Output the (x, y) coordinate of the center of the cell containing the given text.  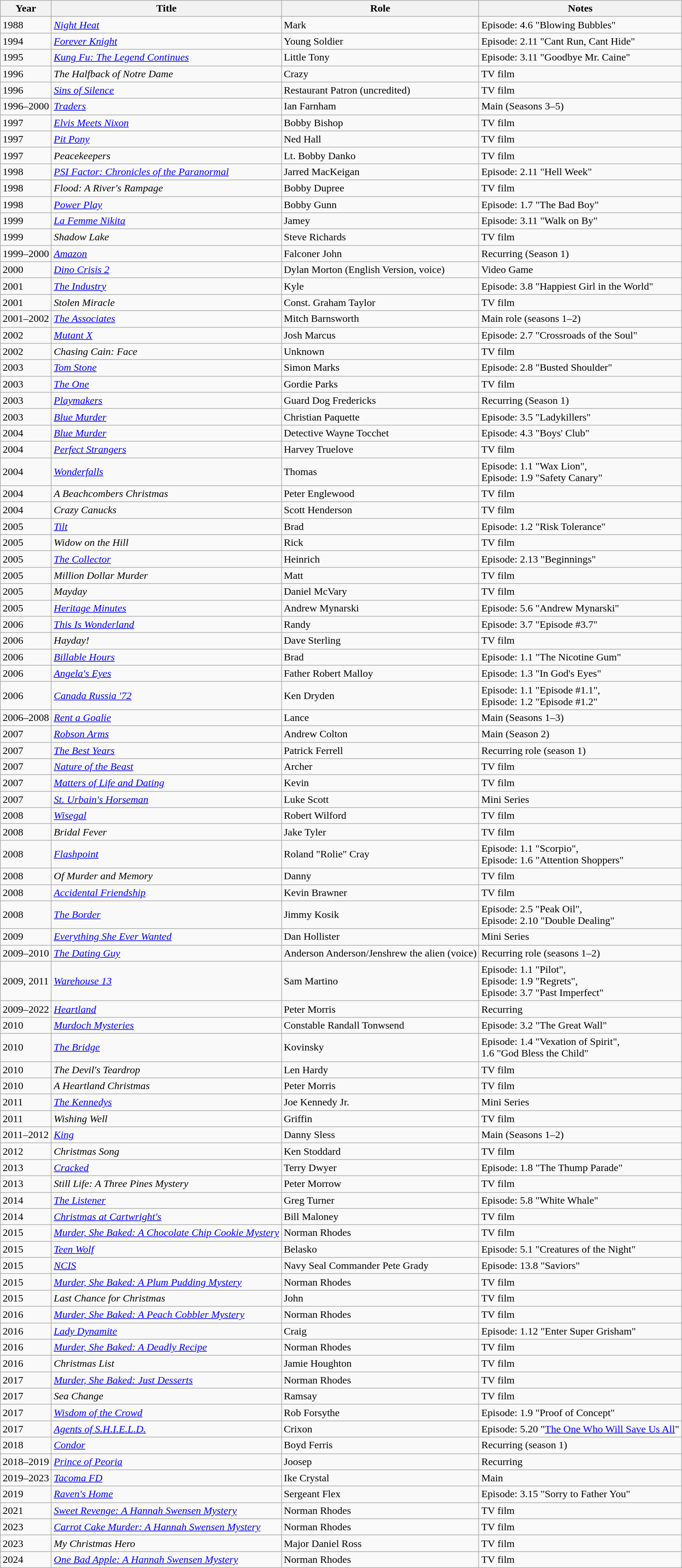
Josh Marcus (380, 335)
Episode: 2.13 "Beginnings" (580, 559)
Recurring (season 1) (580, 1445)
Jimmy Kosik (380, 915)
Accidental Friendship (167, 893)
Shadow Lake (167, 237)
Thomas (380, 471)
Episode: 1.8 "The Thump Parade" (580, 1168)
Sweet Revenge: A Hannah Swensen Mystery (167, 1510)
The Devil's Teardrop (167, 1070)
Stolen Miracle (167, 303)
Murder, She Baked: A Chocolate Chip Cookie Mystery (167, 1233)
Pit Pony (167, 139)
Year (26, 9)
Teen Wolf (167, 1249)
Anderson Anderson/Jenshrew the alien (voice) (380, 953)
Murder, She Baked: A Peach Cobbler Mystery (167, 1314)
Cracked (167, 1168)
Andrew Mynarski (380, 608)
The Listener (167, 1200)
Kevin (380, 783)
Rob Forsythe (380, 1413)
Nature of the Beast (167, 767)
Tilt (167, 527)
Mutant X (167, 335)
Episode: 3.11 "Walk on By" (580, 221)
Amazon (167, 254)
Wishing Well (167, 1119)
Role (380, 9)
Episode: 1.12 "Enter Super Grisham" (580, 1331)
Andrew Colton (380, 734)
Flood: A River's Rampage (167, 188)
Episode: 3.2 "The Great Wall" (580, 1025)
Lt. Bobby Danko (380, 155)
Episode: 3.8 "Happiest Girl in the World" (580, 286)
Matters of Life and Dating (167, 783)
Notes (580, 9)
Perfect Strangers (167, 449)
Elvis Meets Nixon (167, 123)
Flashpoint (167, 854)
Sins of Silence (167, 90)
Danny (380, 876)
Title (167, 9)
1999–2000 (26, 254)
2018 (26, 1445)
1995 (26, 58)
Episode: 5.20 "The One Who Will Save Us All" (580, 1429)
A Beachcombers Christmas (167, 494)
Steve Richards (380, 237)
The Bridge (167, 1047)
Wisdom of the Crowd (167, 1413)
Episode: 3.5 "Ladykillers" (580, 417)
Last Chance for Christmas (167, 1298)
A Heartland Christmas (167, 1086)
Peacekeepers (167, 155)
Episode: 3.11 "Goodbye Mr. Caine" (580, 58)
Dino Crisis 2 (167, 270)
Episode: 5.1 "Creatures of the Night" (580, 1249)
2018–2019 (26, 1462)
2019–2023 (26, 1478)
Canada Russia '72 (167, 695)
Murder, She Baked: A Deadly Recipe (167, 1347)
1994 (26, 41)
Recurring role (seasons 1–2) (580, 953)
Kung Fu: The Legend Continues (167, 58)
Episode: 1.2 "Risk Tolerance" (580, 527)
Episode: 2.11 "Cant Run, Cant Hide" (580, 41)
La Femme Nikita (167, 221)
Restaurant Patron (uncredited) (380, 90)
Christmas Song (167, 1151)
Episode: 2.11 "Hell Week" (580, 172)
St. Urbain's Horseman (167, 799)
Main (580, 1478)
Matt (380, 575)
Christmas at Cartwright's (167, 1217)
2009, 2011 (26, 981)
Episode: 4.6 "Blowing Bubbles" (580, 25)
The Border (167, 915)
Murder, She Baked: Just Desserts (167, 1380)
2019 (26, 1494)
Episode: 3.7 "Episode #3.7" (580, 624)
Episode: 4.3 "Boys' Club" (580, 433)
Rick (380, 543)
Father Robert Malloy (380, 673)
Sergeant Flex (380, 1494)
2006–2008 (26, 717)
1996–2000 (26, 106)
Widow on the Hill (167, 543)
Condor (167, 1445)
Young Soldier (380, 41)
Power Play (167, 205)
Heritage Minutes (167, 608)
Unknown (380, 351)
2009–2010 (26, 953)
Christian Paquette (380, 417)
2012 (26, 1151)
2024 (26, 1559)
Terry Dwyer (380, 1168)
Heartland (167, 1009)
Episode: 1.9 "Proof of Concept" (580, 1413)
Tom Stone (167, 368)
Luke Scott (380, 799)
Jamie Houghton (380, 1364)
Kevin Brawner (380, 893)
Ramsay (380, 1396)
Bobby Bishop (380, 123)
Episode: 3.15 "Sorry to Father You" (580, 1494)
Episode: 2.7 "Crossroads of the Soul" (580, 335)
Joosep (380, 1462)
Rent a Goalie (167, 717)
The Dating Guy (167, 953)
Guard Dog Fredericks (380, 400)
Mark (380, 25)
Ken Stoddard (380, 1151)
Kovinsky (380, 1047)
Kyle (380, 286)
Main (Seasons 1–2) (580, 1135)
Warehouse 13 (167, 981)
Sam Martino (380, 981)
The Industry (167, 286)
1988 (26, 25)
Episode: 1.1 "Wax Lion", Episode: 1.9 "Safety Canary" (580, 471)
Of Murder and Memory (167, 876)
Playmakers (167, 400)
Carrot Cake Murder: A Hannah Swensen Mystery (167, 1527)
Video Game (580, 270)
Mitch Barnsworth (380, 319)
King (167, 1135)
Traders (167, 106)
Constable Randall Tonwsend (380, 1025)
The Kennedys (167, 1102)
Agents of S.H.I.E.L.D. (167, 1429)
Ian Farnham (380, 106)
The One (167, 384)
Prince of Peoria (167, 1462)
Murdoch Mysteries (167, 1025)
Bill Maloney (380, 1217)
Len Hardy (380, 1070)
Detective Wayne Tocchet (380, 433)
Randy (380, 624)
Crazy Canucks (167, 510)
Dan Hollister (380, 937)
Danny Sless (380, 1135)
Greg Turner (380, 1200)
Roland "Rolie" Cray (380, 854)
Billable Hours (167, 657)
Harvey Truelove (380, 449)
Recurring role (season 1) (580, 751)
Jamey (380, 221)
Boyd Ferris (380, 1445)
Angela's Eyes (167, 673)
Main (Seasons 3–5) (580, 106)
Patrick Ferrell (380, 751)
Episode: 2.5 "Peak Oil", Episode: 2.10 "Double Dealing" (580, 915)
2021 (26, 1510)
Christmas List (167, 1364)
Gordie Parks (380, 384)
Archer (380, 767)
Crazy (380, 74)
Episode: 1.1 "Pilot", Episode: 1.9 "Regrets", Episode: 3.7 "Past Imperfect" (580, 981)
Const. Graham Taylor (380, 303)
Wonderfalls (167, 471)
Robert Wilford (380, 816)
Night Heat (167, 25)
Still Life: A Three Pines Mystery (167, 1184)
Scott Henderson (380, 510)
Bridal Fever (167, 832)
Joe Kennedy Jr. (380, 1102)
Episode: 1.1 "The Nicotine Gum" (580, 657)
Main (Season 2) (580, 734)
Simon Marks (380, 368)
Peter Englewood (380, 494)
Little Tony (380, 58)
Wisegal (167, 816)
Tacoma FD (167, 1478)
2001–2002 (26, 319)
Lance (380, 717)
Murder, She Baked: A Plum Pudding Mystery (167, 1282)
Chasing Cain: Face (167, 351)
The Associates (167, 319)
Daniel McVary (380, 592)
Dylan Morton (English Version, voice) (380, 270)
Peter Morrow (380, 1184)
Episode: 1.1 "Episode #1.1", Episode: 1.2 "Episode #1.2" (580, 695)
Bobby Gunn (380, 205)
Main (Seasons 1–3) (580, 717)
Ike Crystal (380, 1478)
Navy Seal Commander Pete Grady (380, 1265)
2009–2022 (26, 1009)
Bobby Dupree (380, 188)
John (380, 1298)
My Christmas Hero (167, 1543)
One Bad Apple: A Hannah Swensen Mystery (167, 1559)
Everything She Ever Wanted (167, 937)
This Is Wonderland (167, 624)
Heinrich (380, 559)
The Collector (167, 559)
Main role (seasons 1–2) (580, 319)
Hayday! (167, 641)
Episode: 5.6 "Andrew Mynarski" (580, 608)
2011–2012 (26, 1135)
Episode: 1.4 "Vexation of Spirit", 1.6 "God Bless the Child" (580, 1047)
Lady Dynamite (167, 1331)
Episode: 5.8 "White Whale" (580, 1200)
Dave Sterling (380, 641)
Million Dollar Murder (167, 575)
NCIS (167, 1265)
Robson Arms (167, 734)
2000 (26, 270)
Jake Tyler (380, 832)
The Halfback of Notre Dame (167, 74)
Crixon (380, 1429)
Episode: 13.8 "Saviors" (580, 1265)
Craig (380, 1331)
PSI Factor: Chronicles of the Paranormal (167, 172)
Episode: 2.8 "Busted Shoulder" (580, 368)
Episode: 1.1 "Scorpio", Episode: 1.6 "Attention Shoppers" (580, 854)
Griffin (380, 1119)
Falconer John (380, 254)
Sea Change (167, 1396)
Ned Hall (380, 139)
The Best Years (167, 751)
Forever Knight (167, 41)
Episode: 1.7 "The Bad Boy" (580, 205)
Ken Dryden (380, 695)
Mayday (167, 592)
Belasko (380, 1249)
Episode: 1.3 "In God's Eyes" (580, 673)
Major Daniel Ross (380, 1543)
2009 (26, 937)
Raven's Home (167, 1494)
Jarred MacKeigan (380, 172)
